From the cell containing the given text, extract its center point as (x, y) coordinate. 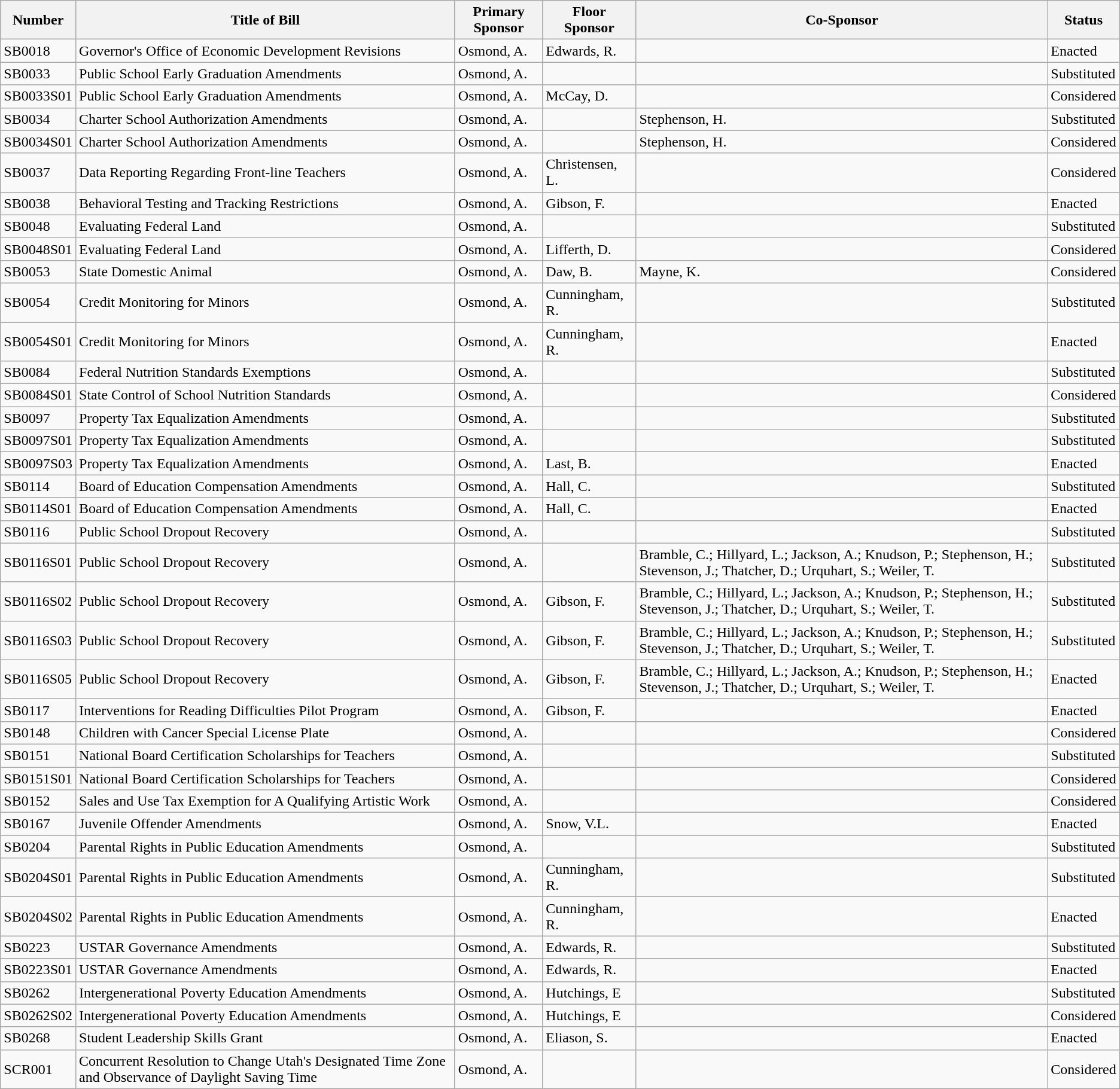
SB0262S02 (38, 1015)
SB0151S01 (38, 778)
SB0097S01 (38, 441)
Title of Bill (266, 20)
SB0097S03 (38, 463)
Behavioral Testing and Tracking Restrictions (266, 203)
SB0148 (38, 733)
SB0048S01 (38, 249)
SB0204S02 (38, 916)
SB0084 (38, 373)
SB0033S01 (38, 96)
SB0053 (38, 272)
SB0114 (38, 486)
Mayne, K. (842, 272)
SB0204S01 (38, 878)
Student Leadership Skills Grant (266, 1038)
Primary Sponsor (498, 20)
SB0054 (38, 303)
SB0048 (38, 226)
SB0268 (38, 1038)
Daw, B. (589, 272)
SB0034 (38, 119)
SB0116S03 (38, 640)
Juvenile Offender Amendments (266, 824)
Sales and Use Tax Exemption for A Qualifying Artistic Work (266, 801)
SB0117 (38, 710)
Last, B. (589, 463)
SB0151 (38, 755)
SB0223S01 (38, 970)
State Control of School Nutrition Standards (266, 395)
SB0204 (38, 847)
Christensen, L. (589, 172)
SB0037 (38, 172)
SB0054S01 (38, 341)
SB0033 (38, 74)
SB0152 (38, 801)
SB0262 (38, 993)
SB0167 (38, 824)
Federal Nutrition Standards Exemptions (266, 373)
McCay, D. (589, 96)
Children with Cancer Special License Plate (266, 733)
SCR001 (38, 1069)
Concurrent Resolution to Change Utah's Designated Time Zone and Observance of Daylight Saving Time (266, 1069)
Governor's Office of Economic Development Revisions (266, 51)
Co-Sponsor (842, 20)
Data Reporting Regarding Front-line Teachers (266, 172)
SB0116S01 (38, 562)
SB0223 (38, 947)
SB0097 (38, 418)
SB0116 (38, 532)
Eliason, S. (589, 1038)
SB0084S01 (38, 395)
SB0034S01 (38, 142)
SB0018 (38, 51)
Number (38, 20)
SB0114S01 (38, 509)
SB0116S02 (38, 602)
Status (1084, 20)
Floor Sponsor (589, 20)
Interventions for Reading Difficulties Pilot Program (266, 710)
Lifferth, D. (589, 249)
SB0038 (38, 203)
SB0116S05 (38, 679)
Snow, V.L. (589, 824)
State Domestic Animal (266, 272)
